Locate the cell with the specified text and output its (X, Y) center coordinate. 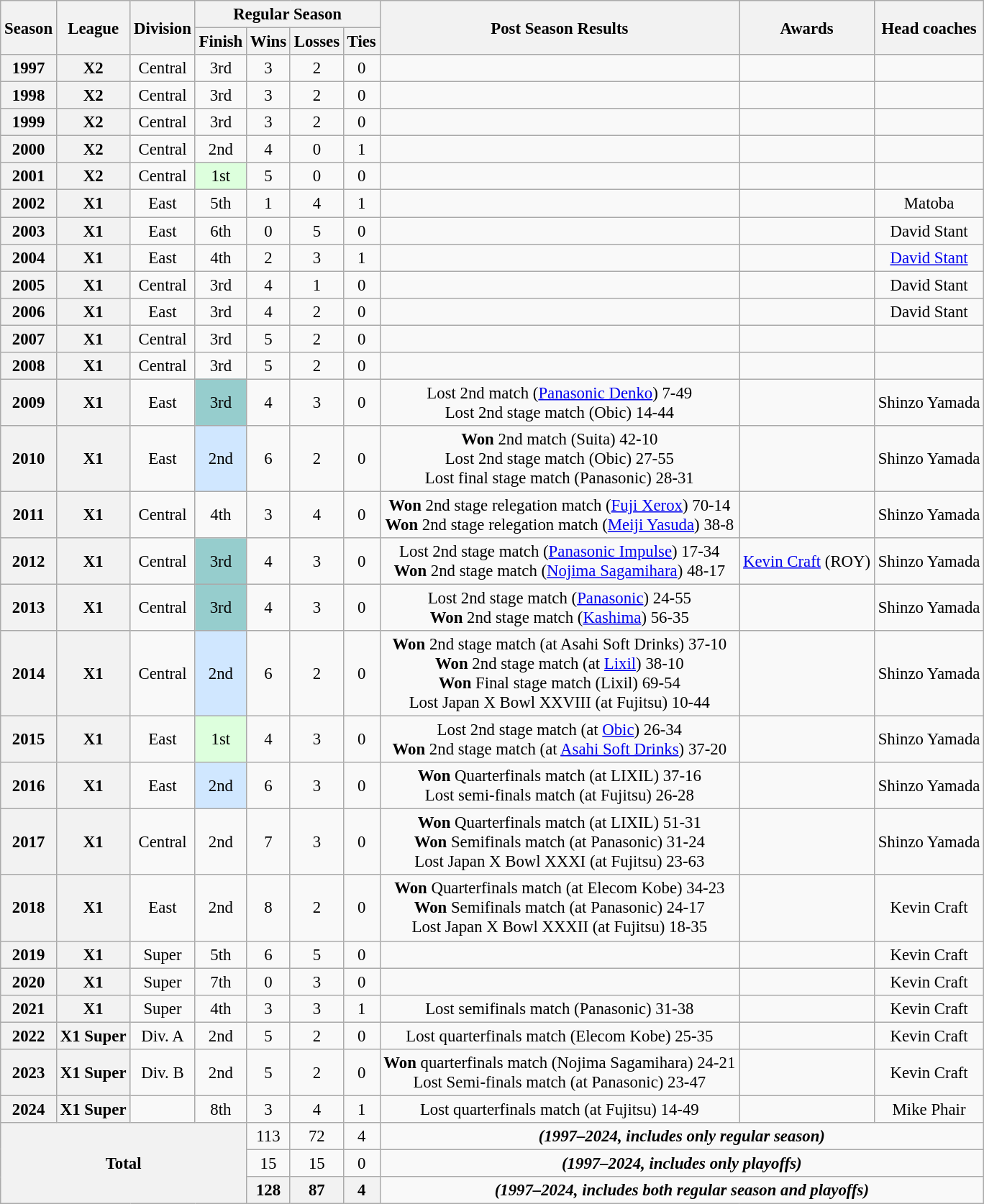
2000 (29, 150)
2023 (29, 1073)
Mike Phair (929, 1109)
Finish (220, 42)
2015 (29, 739)
Total (124, 1164)
Awards (807, 27)
2003 (29, 231)
2019 (29, 954)
Season (29, 27)
2017 (29, 842)
2007 (29, 339)
8 (269, 908)
7th (220, 982)
1998 (29, 96)
Kevin Craft (ROY) (807, 561)
Matoba (929, 204)
Won Quarterfinals match (at Elecom Kobe) 34-23Won Semifinals match (at Panasonic) 24-17Lost Japan X Bowl XXXII (at Fujitsu) 18-35 (560, 908)
Head coaches (929, 27)
(1997–2024, includes only playoffs) (682, 1163)
Wins (269, 42)
Lost quarterfinals match (at Fujitsu) 14-49 (560, 1109)
Lost 2nd stage match (Panasonic) 24-55Won 2nd stage match (Kashima) 56-35 (560, 608)
128 (269, 1190)
2022 (29, 1036)
Regular Season (288, 14)
Won 2nd stage relegation match (Fuji Xerox) 70-14Won 2nd stage relegation match (Meiji Yasuda) 38-8 (560, 515)
1997 (29, 68)
Lost 2nd match (Panasonic Denko) 7-49Lost 2nd stage match (Obic) 14-44 (560, 403)
113 (269, 1136)
(1997–2024, includes only regular season) (682, 1136)
2005 (29, 285)
2009 (29, 403)
Lost quarterfinals match (Elecom Kobe) 25-35 (560, 1036)
Division (163, 27)
Won quarterfinals match (Nojima Sagamihara) 24-21 Lost Semi-finals match (at Panasonic) 23-47 (560, 1073)
87 (316, 1190)
Lost semifinals match (Panasonic) 31-38 (560, 1008)
2021 (29, 1008)
2014 (29, 673)
6th (220, 231)
2011 (29, 515)
Ties (361, 42)
72 (316, 1136)
Won Quarterfinals match (at LIXIL) 37-16Lost semi-finals match (at Fujitsu) 26-28 (560, 785)
2018 (29, 908)
2004 (29, 257)
2020 (29, 982)
2024 (29, 1109)
2013 (29, 608)
2010 (29, 459)
2012 (29, 561)
Div. A (163, 1036)
Post Season Results (560, 27)
2002 (29, 204)
League (93, 27)
2008 (29, 366)
Won Quarterfinals match (at LIXIL) 51-31Won Semifinals match (at Panasonic) 31-24Lost Japan X Bowl XXXI (at Fujitsu) 23-63 (560, 842)
Lost 2nd stage match (Panasonic Impulse) 17-34Won 2nd stage match (Nojima Sagamihara) 48-17 (560, 561)
2006 (29, 311)
(1997–2024, includes both regular season and playoffs) (682, 1190)
Won 2nd match (Suita) 42-10Lost 2nd stage match (Obic) 27-55Lost final stage match (Panasonic) 28-31 (560, 459)
Lost 2nd stage match (at Obic) 26-34Won 2nd stage match (at Asahi Soft Drinks) 37-20 (560, 739)
8th (220, 1109)
2001 (29, 176)
1999 (29, 122)
2016 (29, 785)
7 (269, 842)
Losses (316, 42)
Div. B (163, 1073)
